Provide the [X, Y] coordinate of the cell's center where the given text is located.  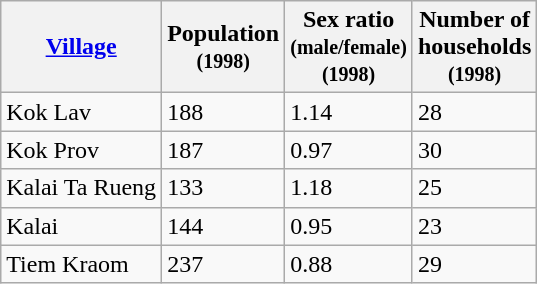
187 [224, 150]
144 [224, 226]
Village [82, 47]
0.97 [349, 150]
23 [474, 226]
188 [224, 112]
Sex ratio(male/female)(1998) [349, 47]
Number ofhouseholds(1998) [474, 47]
29 [474, 264]
Population(1998) [224, 47]
Kok Lav [82, 112]
0.88 [349, 264]
Kalai [82, 226]
Tiem Kraom [82, 264]
237 [224, 264]
28 [474, 112]
25 [474, 188]
133 [224, 188]
1.14 [349, 112]
Kok Prov [82, 150]
0.95 [349, 226]
Kalai Ta Rueng [82, 188]
1.18 [349, 188]
30 [474, 150]
